Output the [X, Y] coordinate of the center of the cell containing the given text.  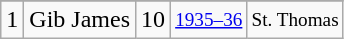
St. Thomas [295, 20]
1 [12, 20]
1935–36 [209, 20]
10 [154, 20]
Gib James [80, 20]
